Extract the (x, y) coordinate from the center of the cell holding the provided text.  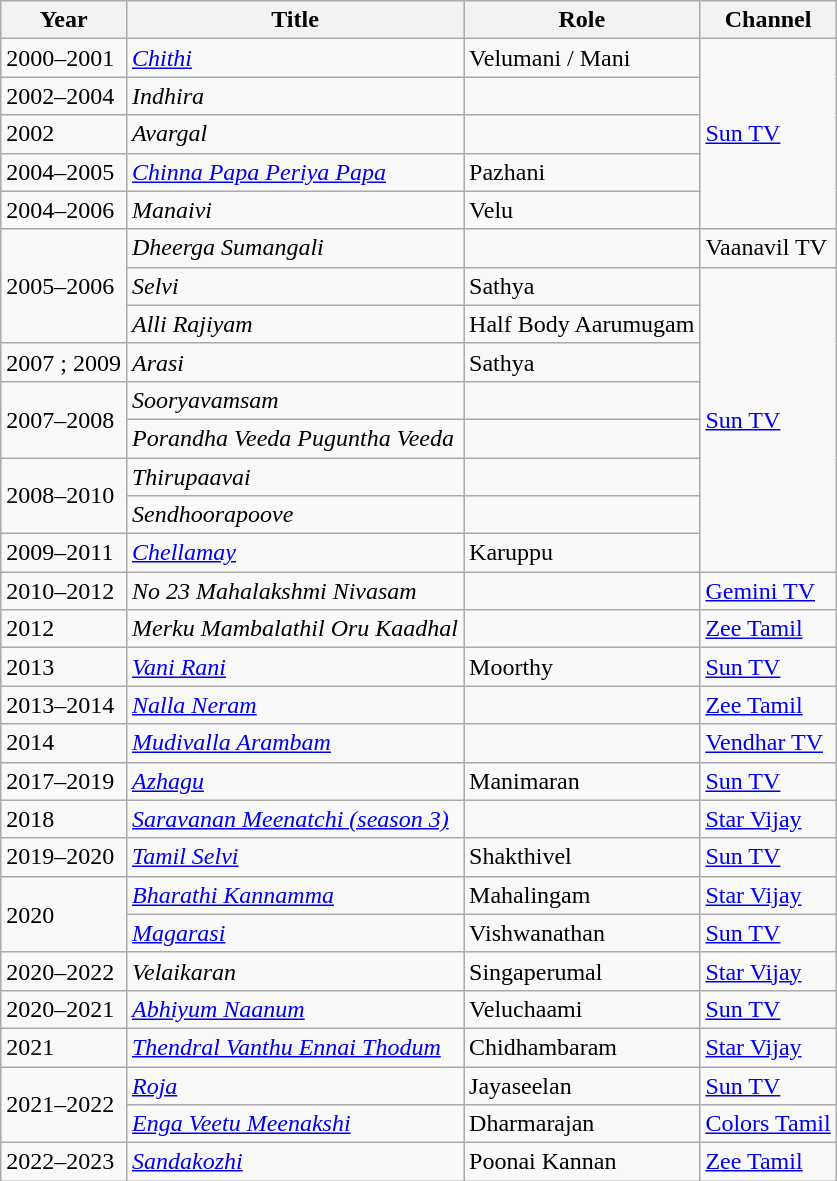
2008–2010 (64, 496)
2013–2014 (64, 705)
Manimaran (582, 781)
Chidhambaram (582, 1047)
2004–2006 (64, 210)
Vani Rani (294, 667)
Bharathi Kannamma (294, 895)
2020–2021 (64, 1009)
Jayaseelan (582, 1085)
2007 ; 2009 (64, 362)
Chithi (294, 58)
2020 (64, 914)
Mudivalla Arambam (294, 743)
Channel (768, 20)
2002 (64, 134)
2019–2020 (64, 857)
2010–2012 (64, 591)
Manaivi (294, 210)
Pazhani (582, 172)
Saravanan Meenatchi (season 3) (294, 819)
Dharmarajan (582, 1124)
Chellamay (294, 553)
Karuppu (582, 553)
Porandha Veeda Puguntha Veeda (294, 438)
Gemini TV (768, 591)
2021–2022 (64, 1104)
2012 (64, 629)
Sendhoorapoove (294, 515)
Chinna Papa Periya Papa (294, 172)
Moorthy (582, 667)
Roja (294, 1085)
2014 (64, 743)
Veluchaami (582, 1009)
Arasi (294, 362)
Dheerga Sumangali (294, 248)
Colors Tamil (768, 1124)
Avargal (294, 134)
Shakthivel (582, 857)
2004–2005 (64, 172)
Sooryavamsam (294, 400)
Selvi (294, 286)
2002–2004 (64, 96)
2005–2006 (64, 286)
2017–2019 (64, 781)
Singaperumal (582, 971)
Year (64, 20)
Half Body Aarumugam (582, 324)
Vaanavil TV (768, 248)
Mahalingam (582, 895)
Merku Mambalathil Oru Kaadhal (294, 629)
2007–2008 (64, 419)
No 23 Mahalakshmi Nivasam (294, 591)
2000–2001 (64, 58)
Magarasi (294, 933)
Role (582, 20)
2020–2022 (64, 971)
Abhiyum Naanum (294, 1009)
Poonai Kannan (582, 1162)
Sandakozhi (294, 1162)
2022–2023 (64, 1162)
Vendhar TV (768, 743)
Thendral Vanthu Ennai Thodum (294, 1047)
Velu (582, 210)
2009–2011 (64, 553)
Title (294, 20)
Alli Rajiyam (294, 324)
Nalla Neram (294, 705)
Velaikaran (294, 971)
Indhira (294, 96)
2013 (64, 667)
Enga Veetu Meenakshi (294, 1124)
Azhagu (294, 781)
Velumani / Mani (582, 58)
Vishwanathan (582, 933)
Thirupaavai (294, 477)
2021 (64, 1047)
Tamil Selvi (294, 857)
2018 (64, 819)
